Determine the [X, Y] coordinate at the center of the cell enclosing the given text.  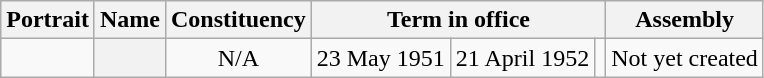
N/A [238, 58]
21 April 1952 [522, 58]
Portrait [48, 20]
Constituency [238, 20]
23 May 1951 [380, 58]
Not yet created [685, 58]
Term in office [458, 20]
Name [130, 20]
Assembly [685, 20]
